Return [x, y] of the center of cell containing provided text 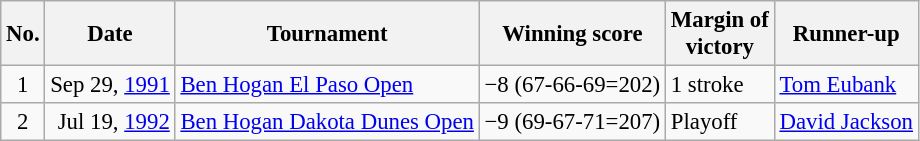
Winning score [572, 34]
1 stroke [720, 85]
1 [23, 85]
Ben Hogan Dakota Dunes Open [327, 122]
Sep 29, 1991 [110, 85]
No. [23, 34]
Tom Eubank [846, 85]
Playoff [720, 122]
2 [23, 122]
Tournament [327, 34]
Margin ofvictory [720, 34]
Ben Hogan El Paso Open [327, 85]
−8 (67-66-69=202) [572, 85]
Jul 19, 1992 [110, 122]
Date [110, 34]
Runner-up [846, 34]
−9 (69-67-71=207) [572, 122]
David Jackson [846, 122]
